Scan for the cell matching the given text and deliver its [X, Y] coordinate at center. 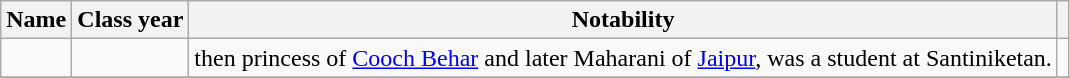
Name [36, 20]
then princess of Cooch Behar and later Maharani of Jaipur, was a student at Santiniketan. [624, 58]
Class year [130, 20]
Notability [624, 20]
